Determine the [x, y] coordinate at the center of the cell enclosing the given text.  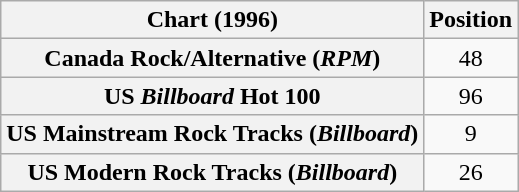
US Mainstream Rock Tracks (Billboard) [212, 134]
48 [471, 58]
US Billboard Hot 100 [212, 96]
Chart (1996) [212, 20]
Position [471, 20]
96 [471, 96]
26 [471, 172]
Canada Rock/Alternative (RPM) [212, 58]
US Modern Rock Tracks (Billboard) [212, 172]
9 [471, 134]
